Locate the cell with the specified text and output its (x, y) center coordinate. 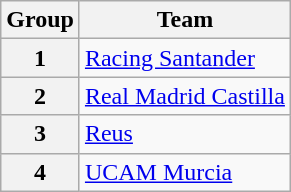
2 (40, 96)
Real Madrid Castilla (184, 96)
3 (40, 134)
UCAM Murcia (184, 172)
Group (40, 20)
Team (184, 20)
1 (40, 58)
Racing Santander (184, 58)
Reus (184, 134)
4 (40, 172)
